Detect which cell encompasses the target text, then output its (X, Y) center coordinate. 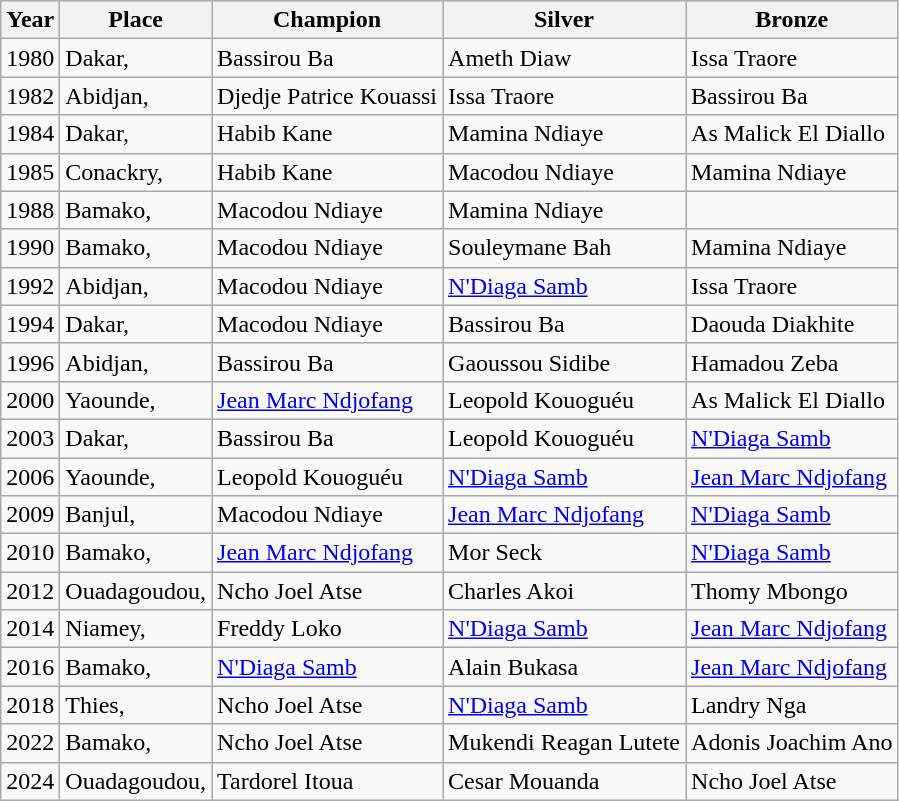
1984 (30, 134)
2018 (30, 705)
1985 (30, 172)
Adonis Joachim Ano (792, 743)
Thomy Mbongo (792, 591)
Mor Seck (564, 553)
Tardorel Itoua (328, 781)
Alain Bukasa (564, 667)
Banjul, (136, 515)
2014 (30, 629)
Gaoussou Sidibe (564, 362)
Ameth Diaw (564, 58)
Charles Akoi (564, 591)
Silver (564, 20)
Souleymane Bah (564, 248)
Conackry, (136, 172)
Thies, (136, 705)
1988 (30, 210)
Place (136, 20)
Year (30, 20)
1996 (30, 362)
2022 (30, 743)
1980 (30, 58)
Niamey, (136, 629)
Bronze (792, 20)
Daouda Diakhite (792, 324)
Champion (328, 20)
Landry Nga (792, 705)
1982 (30, 96)
2024 (30, 781)
Djedje Patrice Kouassi (328, 96)
Hamadou Zeba (792, 362)
2000 (30, 400)
Mukendi Reagan Lutete (564, 743)
Freddy Loko (328, 629)
Cesar Mouanda (564, 781)
2009 (30, 515)
2010 (30, 553)
1994 (30, 324)
1992 (30, 286)
2016 (30, 667)
2012 (30, 591)
2006 (30, 477)
1990 (30, 248)
2003 (30, 438)
